Provide the [x, y] coordinate of the cell's center where the given text is located.  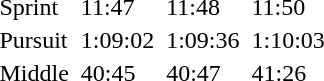
1:09:02 [117, 40]
1:09:36 [203, 40]
